Identify which cell holds the provided text, then report its [X, Y] central coordinate. 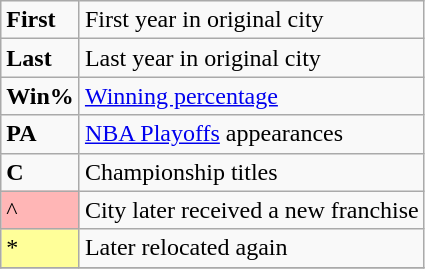
Winning percentage [252, 96]
First year in original city [252, 20]
Last year in original city [252, 58]
Later relocated again [252, 248]
Championship titles [252, 172]
City later received a new franchise [252, 210]
^ [40, 210]
First [40, 20]
PA [40, 134]
Last [40, 58]
C [40, 172]
NBA Playoffs appearances [252, 134]
* [40, 248]
Win% [40, 96]
